For the text-containing cell, return its midpoint in (x, y) coordinate format. 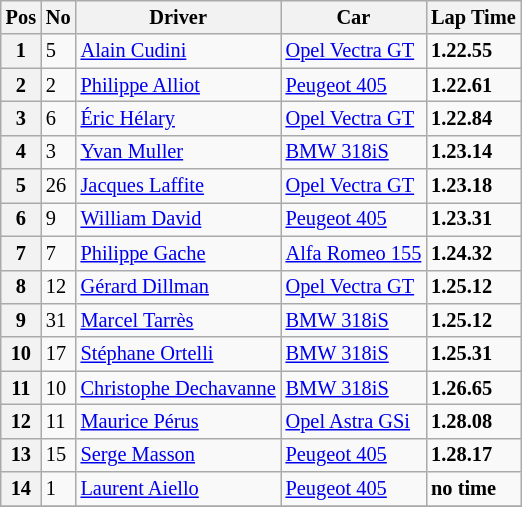
Driver (178, 17)
William David (178, 219)
no time (473, 489)
1.23.14 (473, 152)
26 (58, 186)
Maurice Pérus (178, 421)
Philippe Alliot (178, 85)
1.23.31 (473, 219)
31 (58, 320)
Gérard Dillman (178, 287)
Opel Astra GSi (354, 421)
Serge Masson (178, 455)
Car (354, 17)
1.28.08 (473, 421)
Christophe Dechavanne (178, 388)
Pos (21, 17)
Lap Time (473, 17)
1.24.32 (473, 253)
Marcel Tarrès (178, 320)
4 (21, 152)
1.26.65 (473, 388)
1.23.18 (473, 186)
15 (58, 455)
Alfa Romeo 155 (354, 253)
17 (58, 354)
1.25.31 (473, 354)
1.22.84 (473, 118)
14 (21, 489)
1.22.61 (473, 85)
Alain Cudini (178, 51)
No (58, 17)
Laurent Aiello (178, 489)
1.22.55 (473, 51)
Yvan Muller (178, 152)
Éric Hélary (178, 118)
13 (21, 455)
Stéphane Ortelli (178, 354)
Philippe Gache (178, 253)
8 (21, 287)
Jacques Laffite (178, 186)
1.28.17 (473, 455)
